Identify which cell holds the provided text, then report its [x, y] central coordinate. 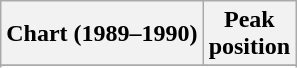
Chart (1989–1990) [102, 34]
Peakposition [249, 34]
